Determine the (x, y) coordinate at the center of the cell enclosing the given text.  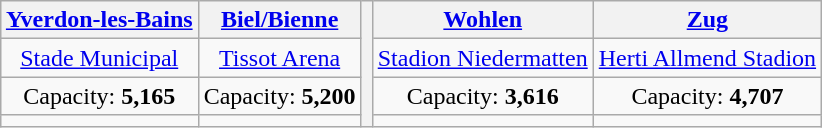
Biel/Bienne (280, 20)
Yverdon-les-Bains (99, 20)
Wohlen (482, 20)
Zug (707, 20)
Tissot Arena (280, 58)
Capacity: 3,616 (482, 96)
Capacity: 5,200 (280, 96)
Capacity: 4,707 (707, 96)
Capacity: 5,165 (99, 96)
Herti Allmend Stadion (707, 58)
Stadion Niedermatten (482, 58)
Stade Municipal (99, 58)
